Return the (x, y) coordinate for the center point of the cell that contains the specified text.  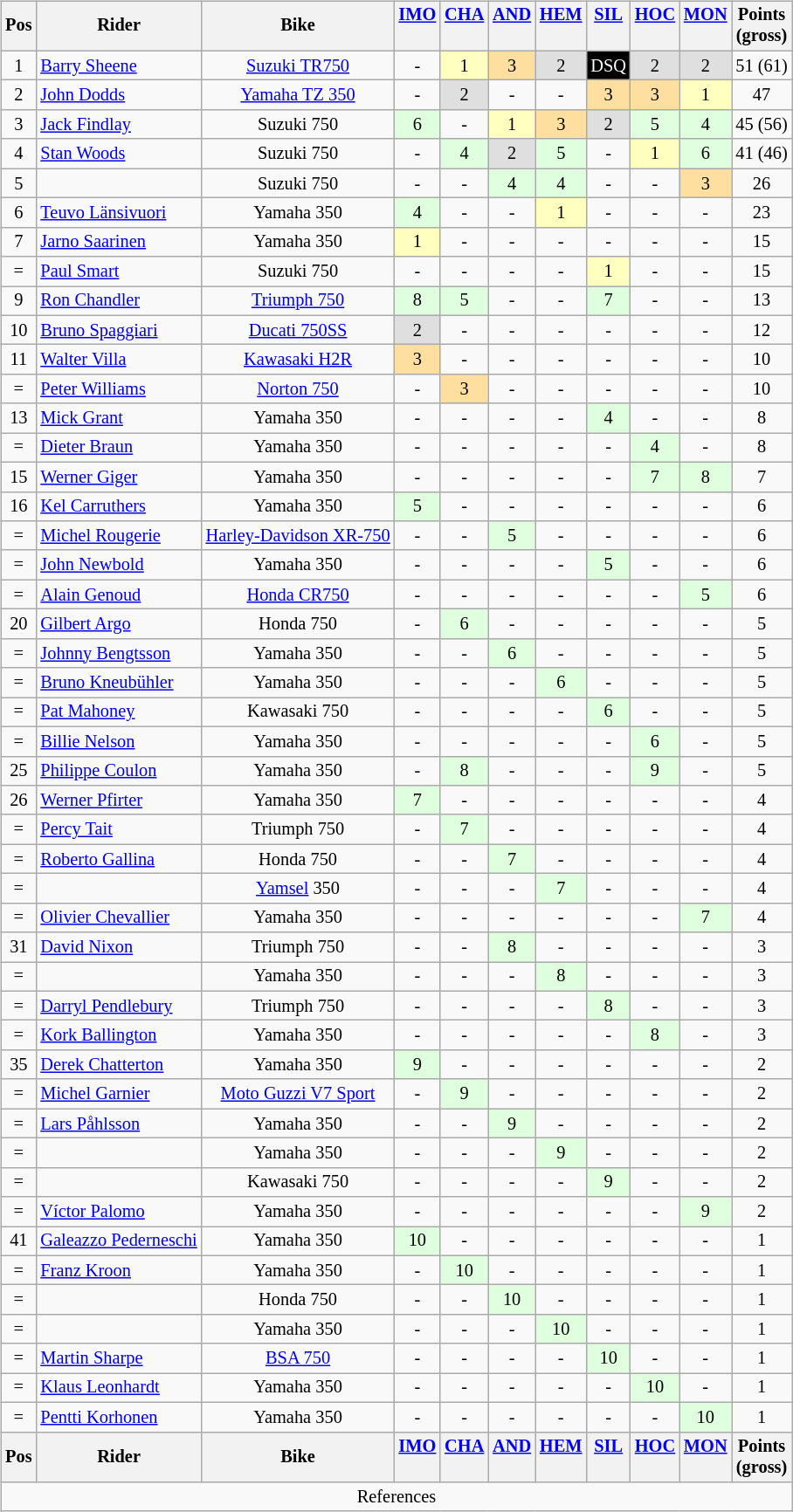
Walter Villa (119, 360)
Ron Chandler (119, 301)
Barry Sheene (119, 65)
DSQ (608, 65)
David Nixon (119, 947)
Yamsel 350 (299, 889)
Franz Kroon (119, 1270)
Derek Chatterton (119, 1065)
Darryl Pendlebury (119, 1006)
Moto Guzzi V7 Sport (299, 1094)
Johnny Bengtsson (119, 653)
Martin Sharpe (119, 1358)
45 (56) (762, 125)
Bruno Spaggiari (119, 330)
Percy Tait (119, 829)
Kork Ballington (119, 1035)
Werner Giger (119, 477)
Honda CR750 (299, 594)
23 (762, 213)
John Newbold (119, 565)
51 (61) (762, 65)
Klaus Leonhardt (119, 1388)
31 (18, 947)
Pat Mahoney (119, 712)
Yamaha TZ 350 (299, 95)
Alain Genoud (119, 594)
Olivier Chevallier (119, 918)
Pentti Korhonen (119, 1417)
20 (18, 624)
Víctor Palomo (119, 1212)
25 (18, 771)
John Dodds (119, 95)
Gilbert Argo (119, 624)
Michel Garnier (119, 1094)
Mick Grant (119, 418)
Galeazzo Pederneschi (119, 1241)
35 (18, 1065)
16 (18, 506)
Roberto Gallina (119, 859)
41 (18, 1241)
11 (18, 360)
Jack Findlay (119, 125)
Peter Williams (119, 389)
Kel Carruthers (119, 506)
Teuvo Länsivuori (119, 213)
Kawasaki H2R (299, 360)
References (396, 1497)
Dieter Braun (119, 448)
Suzuki TR750 (299, 65)
Werner Pfirter (119, 801)
Ducati 750SS (299, 330)
Harley-Davidson XR-750 (299, 536)
12 (762, 330)
Bruno Kneubühler (119, 683)
Billie Nelson (119, 741)
41 (46) (762, 154)
47 (762, 95)
Philippe Coulon (119, 771)
BSA 750 (299, 1358)
Paul Smart (119, 271)
Jarno Saarinen (119, 242)
Michel Rougerie (119, 536)
Lars Påhlsson (119, 1124)
Norton 750 (299, 389)
Stan Woods (119, 154)
